Find where the given text appears and provide that cell's center as [x, y] coordinate. 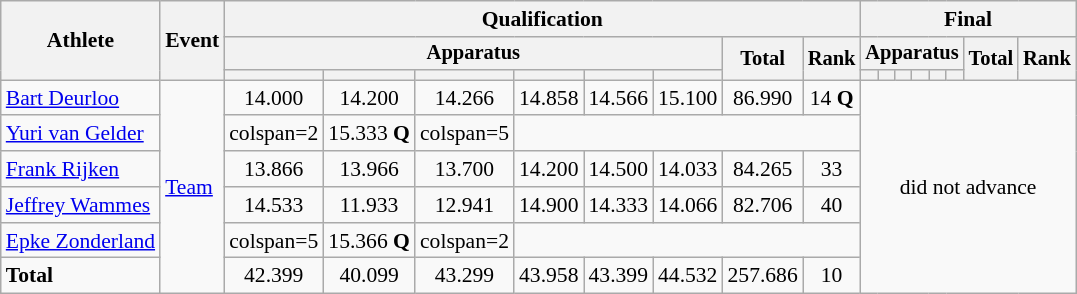
Athlete [80, 40]
84.265 [762, 169]
Yuri van Gelder [80, 134]
Jeffrey Wammes [80, 205]
33 [832, 169]
13.700 [464, 169]
15.366 Q [369, 241]
Event [192, 40]
43.958 [548, 276]
15.333 Q [369, 134]
14.500 [618, 169]
14.066 [688, 205]
did not advance [968, 187]
Bart Deurloo [80, 98]
14.266 [464, 98]
14.333 [618, 205]
Team [192, 187]
15.100 [688, 98]
Qualification [542, 19]
43.399 [618, 276]
14 Q [832, 98]
44.532 [688, 276]
Final [968, 19]
40 [832, 205]
13.866 [274, 169]
12.941 [464, 205]
86.990 [762, 98]
11.933 [369, 205]
14.900 [548, 205]
14.533 [274, 205]
82.706 [762, 205]
14.033 [688, 169]
14.000 [274, 98]
43.299 [464, 276]
13.966 [369, 169]
Epke Zonderland [80, 241]
42.399 [274, 276]
14.858 [548, 98]
Frank Rijken [80, 169]
40.099 [369, 276]
10 [832, 276]
14.566 [618, 98]
257.686 [762, 276]
